Identify which cell holds the provided text, then report its (x, y) central coordinate. 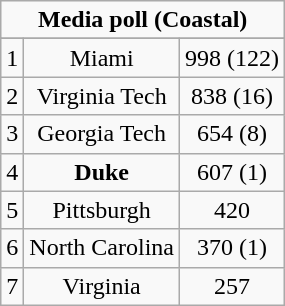
2 (12, 96)
838 (16) (232, 96)
Pittsburgh (102, 210)
654 (8) (232, 134)
4 (12, 172)
Miami (102, 58)
420 (232, 210)
Media poll (Coastal) (143, 20)
North Carolina (102, 248)
257 (232, 286)
7 (12, 286)
1 (12, 58)
998 (122) (232, 58)
6 (12, 248)
5 (12, 210)
Virginia Tech (102, 96)
Georgia Tech (102, 134)
607 (1) (232, 172)
Duke (102, 172)
370 (1) (232, 248)
Virginia (102, 286)
3 (12, 134)
